For the text-containing cell, return its midpoint in (X, Y) coordinate format. 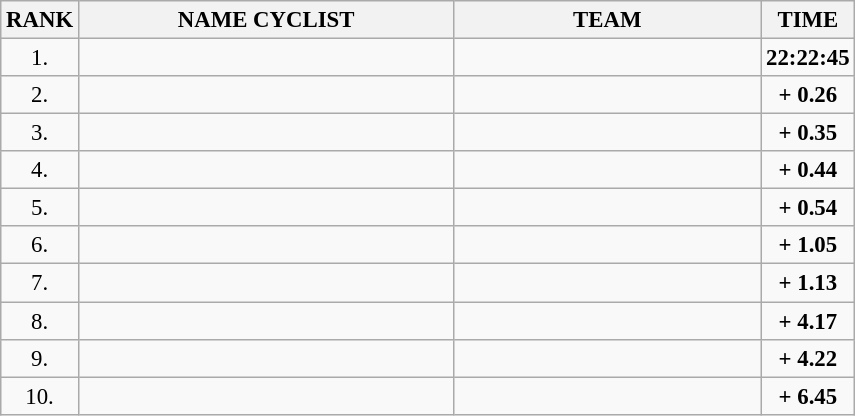
3. (40, 133)
6. (40, 245)
+ 4.22 (808, 358)
22:22:45 (808, 58)
+ 0.44 (808, 170)
+ 4.17 (808, 321)
5. (40, 208)
10. (40, 396)
TIME (808, 20)
+ 0.35 (808, 133)
TEAM (608, 20)
7. (40, 283)
RANK (40, 20)
+ 0.26 (808, 95)
8. (40, 321)
1. (40, 58)
+ 6.45 (808, 396)
+ 1.13 (808, 283)
+ 0.54 (808, 208)
+ 1.05 (808, 245)
NAME CYCLIST (266, 20)
2. (40, 95)
9. (40, 358)
4. (40, 170)
